Find where the given text appears and provide that cell's center as [X, Y] coordinate. 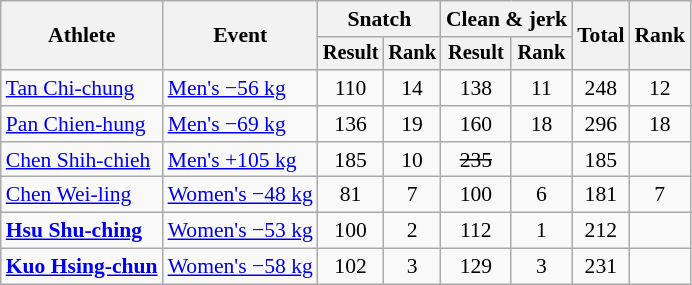
Tan Chi-chung [82, 88]
Clean & jerk [506, 19]
102 [351, 267]
112 [476, 231]
Chen Wei-ling [82, 195]
1 [542, 231]
Total [600, 36]
Athlete [82, 36]
Pan Chien-hung [82, 124]
Men's −56 kg [240, 88]
Event [240, 36]
160 [476, 124]
Kuo Hsing-chun [82, 267]
19 [412, 124]
138 [476, 88]
11 [542, 88]
296 [600, 124]
136 [351, 124]
231 [600, 267]
Snatch [380, 19]
81 [351, 195]
129 [476, 267]
12 [660, 88]
Men's −69 kg [240, 124]
Women's −48 kg [240, 195]
2 [412, 231]
110 [351, 88]
Women's −58 kg [240, 267]
248 [600, 88]
Hsu Shu-ching [82, 231]
6 [542, 195]
14 [412, 88]
212 [600, 231]
Chen Shih-chieh [82, 160]
10 [412, 160]
181 [600, 195]
Men's +105 kg [240, 160]
235 [476, 160]
Women's −53 kg [240, 231]
